Return (x, y) of the center of cell containing provided text 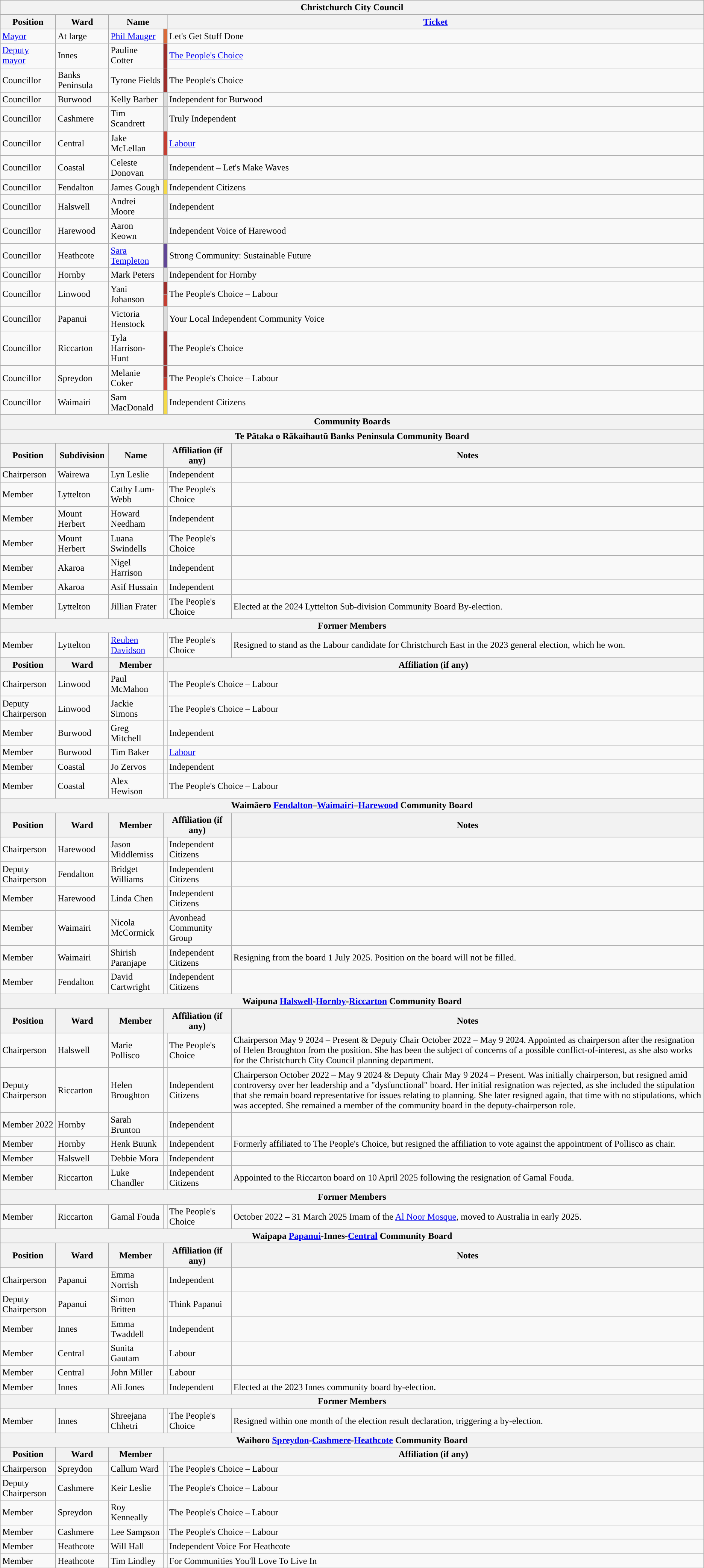
October 2022 – 31 March 2025 Imam of the Al Noor Mosque, moved to Australia in early 2025. (467, 1217)
Independent Voice of Harewood (435, 231)
Te Pātaka o Rākaihautū Banks Peninsula Community Board (352, 436)
Lyn Leslie (136, 475)
Pauline Cotter (136, 56)
Sarah Brunton (136, 1125)
Independent Voice For Heathcote (435, 1546)
Think Papanui (199, 1304)
David Cartwright (136, 982)
Tyrone Fields (136, 80)
Marie Pollisco (136, 1050)
Emma Twaddell (136, 1329)
Roy Kenneally (136, 1512)
Waipuna Halswell-Hornby-Riccarton Community Board (352, 1001)
Gamal Fouda (136, 1217)
Linda Chen (136, 898)
Ticket (435, 22)
Christchurch City Council (352, 8)
Nicola McCormick (136, 928)
Resigned to stand as the Labour candidate for Christchurch East in the 2023 general election, which he won. (467, 646)
Debbie Mora (136, 1158)
Mark Peters (136, 275)
Let's Get Stuff Done (435, 36)
Truly Independent (435, 119)
Subdivision (82, 455)
Elected at the 2024 Lyttelton Sub-division Community Board By-election. (467, 606)
Yani Johanson (136, 294)
Tim Scandrett (136, 119)
Melanie Coker (136, 378)
Paul McMahon (136, 684)
Waipapa Papanui-Innes-Central Community Board (352, 1236)
Elected at the 2023 Innes community board by-election. (467, 1387)
At large (82, 36)
Strong Community: Sustainable Future (435, 255)
Waihoro Spreydon-Cashmere-Heathcote Community Board (352, 1440)
Andrei Moore (136, 206)
Waimāero Fendalton–Waimairi–Harewood Community Board (352, 805)
Lee Sampson (136, 1532)
Greg Mitchell (136, 733)
Sunita Gautam (136, 1354)
Bridget Williams (136, 874)
Luana Swindells (136, 543)
Jo Zervos (136, 767)
Asif Hussain (136, 587)
Member 2022 (28, 1125)
Jake McLellan (136, 143)
Independent for Burwood (435, 99)
Victoria Henstock (136, 319)
Sam MacDonald (136, 403)
Independent for Hornby (435, 275)
Alex Hewison (136, 786)
Phil Mauger (136, 36)
Resigned within one month of the election result declaration, triggering a by-election. (467, 1421)
Jason Middlemiss (136, 849)
Cathy Lum-Webb (136, 494)
Ali Jones (136, 1387)
Will Hall (136, 1546)
Howard Needham (136, 518)
Community Boards (352, 422)
Helen Broughton (136, 1090)
Reuben Davidson (136, 646)
Aaron Keown (136, 231)
Kelly Barber (136, 99)
Keir Leslie (136, 1488)
Callum Ward (136, 1469)
Simon Britten (136, 1304)
Nigel Harrison (136, 567)
Appointed to the Riccarton board on 10 April 2025 following the resignation of Gamal Fouda. (467, 1178)
Avonhead Community Group (199, 928)
Sara Templeton (136, 255)
Celeste Donovan (136, 168)
Independent – Let's Make Waves (435, 168)
Tim Lindley (136, 1560)
For Communities You'll Love To Live In (435, 1560)
John Miller (136, 1373)
Shreejana Chhetri (136, 1421)
Henk Buunk (136, 1144)
Deputy mayor (28, 56)
Jackie Simons (136, 709)
Luke Chandler (136, 1178)
Your Local Independent Community Voice (435, 319)
Mayor (28, 36)
Jillian Frater (136, 606)
Wairewa (82, 475)
Emma Norrish (136, 1280)
Banks Peninsula (82, 80)
Resigning from the board 1 July 2025. Position on the board will not be filled. (467, 957)
James Gough (136, 187)
Shirish Paranjape (136, 957)
Tyla Harrison-Hunt (136, 348)
Formerly affiliated to The People's Choice, but resigned the affiliation to vote against the appointment of Pollisco as chair. (467, 1144)
Tim Baker (136, 752)
